Find where the given text appears and provide that cell's center as (X, Y) coordinate. 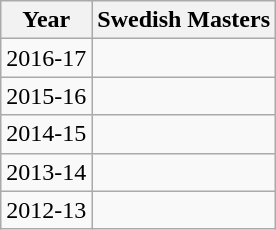
2015-16 (46, 96)
2014-15 (46, 134)
2012-13 (46, 210)
Year (46, 20)
2016-17 (46, 58)
2013-14 (46, 172)
Swedish Masters (184, 20)
